Extract the [x, y] coordinate from the center of the cell holding the provided text.  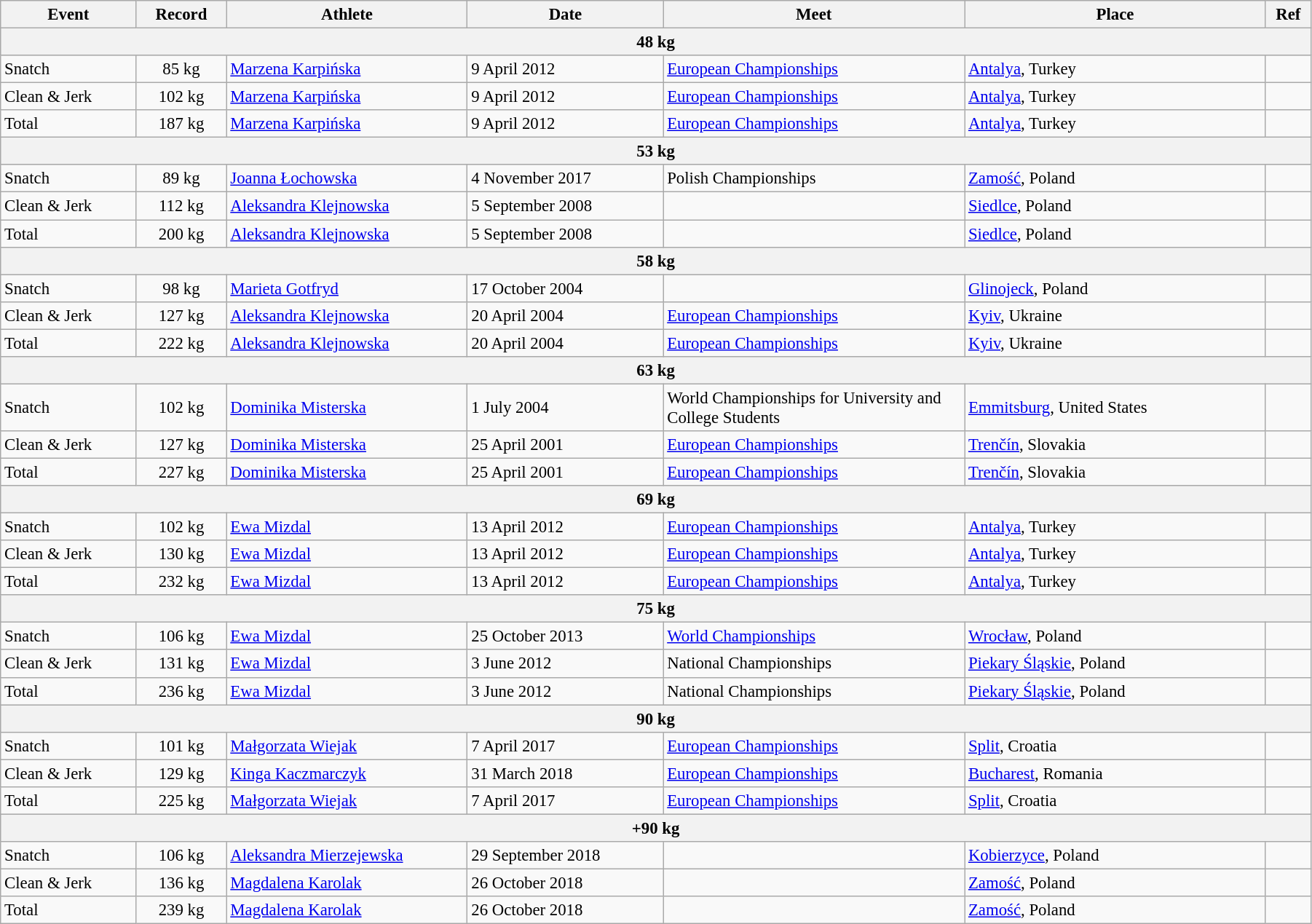
World Championships [814, 636]
Athlete [347, 15]
89 kg [181, 178]
48 kg [656, 42]
Event [68, 15]
112 kg [181, 206]
Joanna Łochowska [347, 178]
1 July 2004 [565, 408]
75 kg [656, 609]
227 kg [181, 472]
Meet [814, 15]
Marieta Gotfryd [347, 288]
25 October 2013 [565, 636]
129 kg [181, 773]
Kinga Kaczmarczyk [347, 773]
Polish Championships [814, 178]
Place [1115, 15]
Ref [1288, 15]
101 kg [181, 746]
239 kg [181, 910]
58 kg [656, 261]
Date [565, 15]
90 kg [656, 719]
4 November 2017 [565, 178]
200 kg [181, 234]
+90 kg [656, 828]
136 kg [181, 882]
130 kg [181, 554]
53 kg [656, 151]
225 kg [181, 801]
World Championships for University and College Students [814, 408]
29 September 2018 [565, 856]
63 kg [656, 371]
222 kg [181, 343]
236 kg [181, 691]
Record [181, 15]
Wrocław, Poland [1115, 636]
69 kg [656, 499]
17 October 2004 [565, 288]
Aleksandra Mierzejewska [347, 856]
Bucharest, Romania [1115, 773]
Emmitsburg, United States [1115, 408]
85 kg [181, 69]
131 kg [181, 664]
Kobierzyce, Poland [1115, 856]
98 kg [181, 288]
232 kg [181, 582]
31 March 2018 [565, 773]
187 kg [181, 124]
Glinojeck, Poland [1115, 288]
